Output the (X, Y) coordinate of the center of the cell containing the given text.  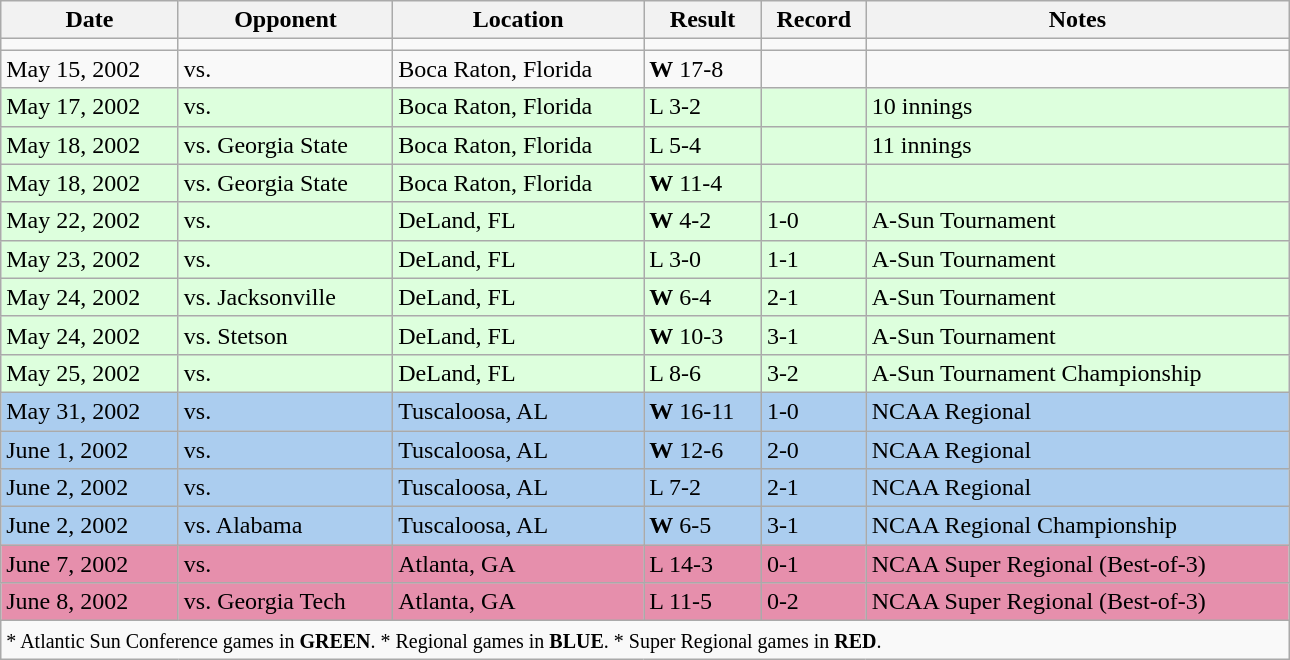
vs. Jacksonville (285, 297)
1-1 (814, 259)
vs. Alabama (285, 526)
W 16-11 (703, 411)
W 17-8 (703, 69)
L 8-6 (703, 373)
May 22, 2002 (90, 221)
L 3-0 (703, 259)
NCAA Regional Championship (1077, 526)
0-2 (814, 602)
Opponent (285, 20)
June 1, 2002 (90, 449)
May 17, 2002 (90, 107)
11 innings (1077, 145)
vs. Stetson (285, 335)
Record (814, 20)
L 7-2 (703, 488)
L 3-2 (703, 107)
W 4-2 (703, 221)
A-Sun Tournament Championship (1077, 373)
Result (703, 20)
L 11-5 (703, 602)
May 31, 2002 (90, 411)
Date (90, 20)
vs. Georgia Tech (285, 602)
W 10-3 (703, 335)
2-0 (814, 449)
0-1 (814, 564)
* Atlantic Sun Conference games in GREEN. * Regional games in BLUE. * Super Regional games in RED. (645, 640)
June 8, 2002 (90, 602)
W 6-4 (703, 297)
W 12-6 (703, 449)
3-2 (814, 373)
W 6-5 (703, 526)
W 11-4 (703, 183)
June 7, 2002 (90, 564)
Location (518, 20)
10 innings (1077, 107)
May 15, 2002 (90, 69)
Notes (1077, 20)
L 5-4 (703, 145)
L 14-3 (703, 564)
May 25, 2002 (90, 373)
May 23, 2002 (90, 259)
